Determine the (X, Y) coordinate at the center of the cell enclosing the given text.  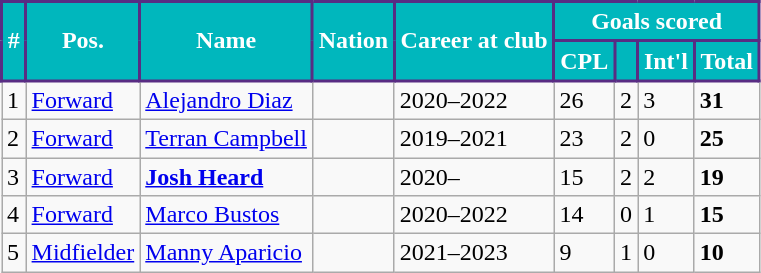
Goals scored (656, 22)
Midfielder (83, 253)
2020– (474, 177)
10 (726, 253)
14 (584, 215)
25 (726, 138)
Terran Campbell (226, 138)
2021–2023 (474, 253)
Josh Heard (226, 177)
Name (226, 42)
2019–2021 (474, 138)
CPL (584, 61)
# (14, 42)
23 (584, 138)
31 (726, 100)
Int'l (666, 61)
Alejandro Diaz (226, 100)
Pos. (83, 42)
Nation (353, 42)
4 (14, 215)
5 (14, 253)
Total (726, 61)
Career at club (474, 42)
Marco Bustos (226, 215)
9 (584, 253)
26 (584, 100)
19 (726, 177)
Manny Aparicio (226, 253)
